Scan for the cell matching the given text and deliver its [x, y] coordinate at center. 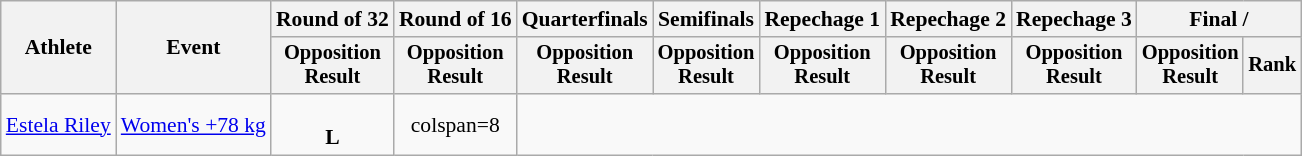
Estela Riley [58, 124]
Rank [1272, 66]
Round of 32 [332, 19]
L [332, 124]
Final / [1219, 19]
Repechage 2 [948, 19]
Repechage 3 [1074, 19]
Round of 16 [456, 19]
Women's +78 kg [194, 124]
colspan=8 [456, 124]
Event [194, 48]
Athlete [58, 48]
Semifinals [706, 19]
Quarterfinals [585, 19]
Repechage 1 [822, 19]
